Identify which cell holds the provided text, then report its [X, Y] central coordinate. 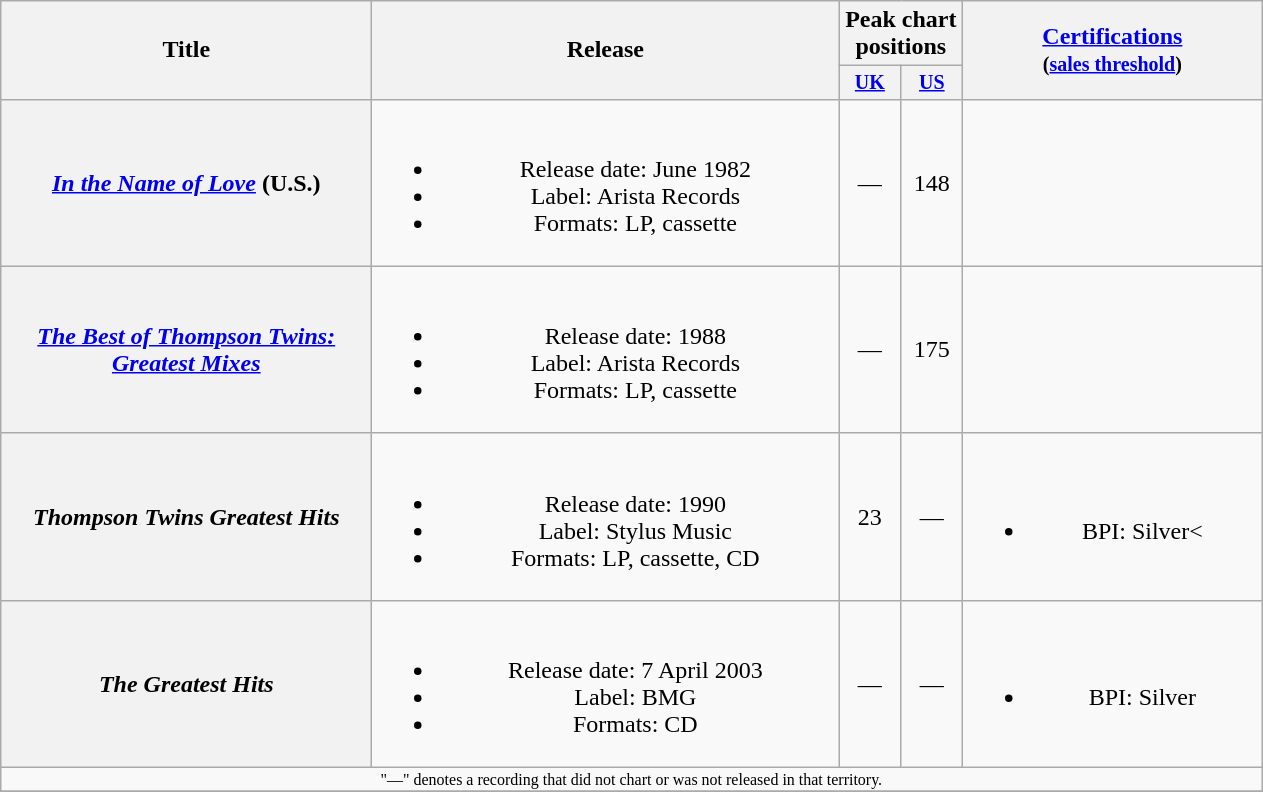
The Best of Thompson Twins: Greatest Mixes [186, 350]
148 [932, 182]
Release date: 1990Label: Stylus MusicFormats: LP, cassette, CD [606, 516]
Title [186, 50]
Certifications(sales threshold) [1112, 50]
23 [870, 516]
BPI: Silver< [1112, 516]
"—" denotes a recording that did not chart or was not released in that territory. [632, 780]
Thompson Twins Greatest Hits [186, 516]
In the Name of Love (U.S.) [186, 182]
Release date: June 1982Label: Arista RecordsFormats: LP, cassette [606, 182]
US [932, 82]
Release [606, 50]
Release date: 1988Label: Arista RecordsFormats: LP, cassette [606, 350]
Peak chartpositions [901, 34]
The Greatest Hits [186, 684]
Release date: 7 April 2003Label: BMGFormats: CD [606, 684]
UK [870, 82]
BPI: Silver [1112, 684]
175 [932, 350]
